Identify which cell holds the provided text, then report its [x, y] central coordinate. 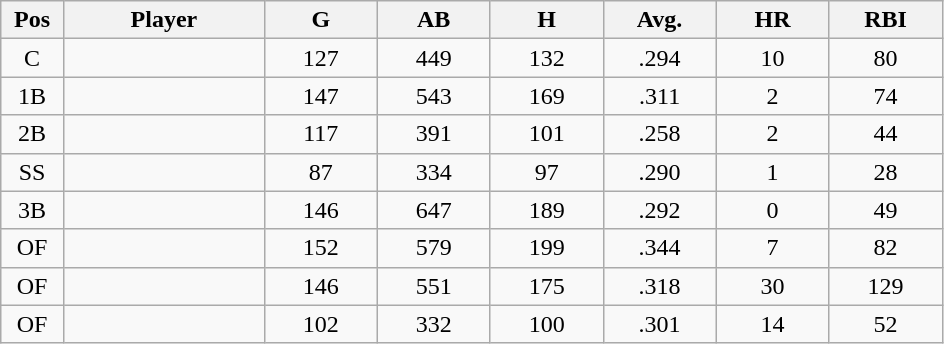
.292 [660, 210]
132 [546, 58]
391 [434, 134]
G [320, 20]
.258 [660, 134]
127 [320, 58]
1 [772, 172]
117 [320, 134]
82 [886, 248]
551 [434, 286]
.311 [660, 96]
0 [772, 210]
87 [320, 172]
Player [164, 20]
332 [434, 324]
.290 [660, 172]
7 [772, 248]
100 [546, 324]
49 [886, 210]
.318 [660, 286]
647 [434, 210]
44 [886, 134]
RBI [886, 20]
C [32, 58]
.301 [660, 324]
30 [772, 286]
169 [546, 96]
.344 [660, 248]
334 [434, 172]
147 [320, 96]
.294 [660, 58]
HR [772, 20]
175 [546, 286]
449 [434, 58]
543 [434, 96]
Avg. [660, 20]
10 [772, 58]
3B [32, 210]
74 [886, 96]
52 [886, 324]
1B [32, 96]
129 [886, 286]
101 [546, 134]
14 [772, 324]
AB [434, 20]
H [546, 20]
579 [434, 248]
28 [886, 172]
152 [320, 248]
189 [546, 210]
102 [320, 324]
97 [546, 172]
80 [886, 58]
SS [32, 172]
2B [32, 134]
Pos [32, 20]
199 [546, 248]
